Provide the [x, y] coordinate of the cell's center where the given text is located.  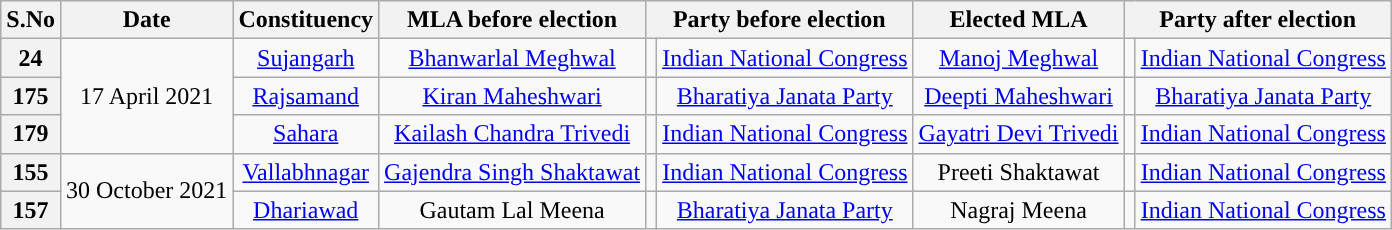
Vallabhnagar [306, 172]
Elected MLA [1018, 20]
Party before election [780, 20]
Kailash Chandra Trivedi [512, 134]
Sahara [306, 134]
Manoj Meghwal [1018, 58]
Preeti Shaktawat [1018, 172]
S.No [31, 20]
155 [31, 172]
Gayatri Devi Trivedi [1018, 134]
Kiran Maheshwari [512, 96]
24 [31, 58]
Gajendra Singh Shaktawat [512, 172]
Deepti Maheshwari [1018, 96]
Party after election [1258, 20]
Sujangarh [306, 58]
Date [146, 20]
MLA before election [512, 20]
Constituency [306, 20]
157 [31, 210]
179 [31, 134]
Bhanwarlal Meghwal [512, 58]
30 October 2021 [146, 191]
Rajsamand [306, 96]
Gautam Lal Meena [512, 210]
17 April 2021 [146, 96]
175 [31, 96]
Dhariawad [306, 210]
Nagraj Meena [1018, 210]
